Scan for the cell matching the given text and deliver its [X, Y] coordinate at center. 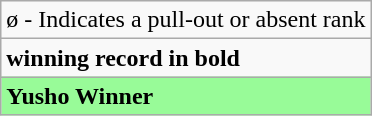
ø - Indicates a pull-out or absent rank [186, 20]
Yusho Winner [186, 96]
winning record in bold [186, 58]
